Return (x, y) of the center of cell containing provided text 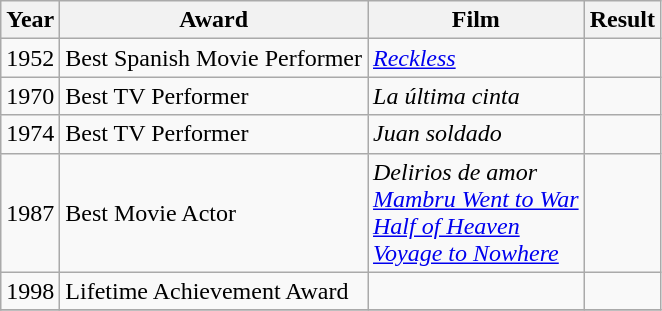
Reckless (476, 58)
La última cinta (476, 96)
Award (214, 20)
Delirios de amor Mambru Went to War Half of Heaven Voyage to Nowhere (476, 212)
1952 (30, 58)
Result (622, 20)
Best Spanish Movie Performer (214, 58)
Lifetime Achievement Award (214, 291)
1987 (30, 212)
1970 (30, 96)
1974 (30, 134)
1998 (30, 291)
Film (476, 20)
Juan soldado (476, 134)
Year (30, 20)
Best Movie Actor (214, 212)
